Output the (X, Y) coordinate of the center of the cell containing the given text.  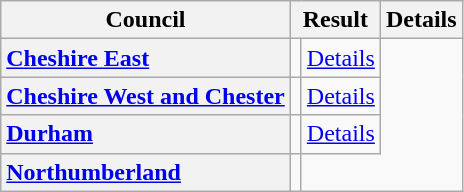
Durham (146, 134)
Cheshire East (146, 58)
Council (146, 20)
Result (335, 20)
Northumberland (146, 172)
Cheshire West and Chester (146, 96)
